Search for the cell housing the specified text and yield its [x, y] center coordinate. 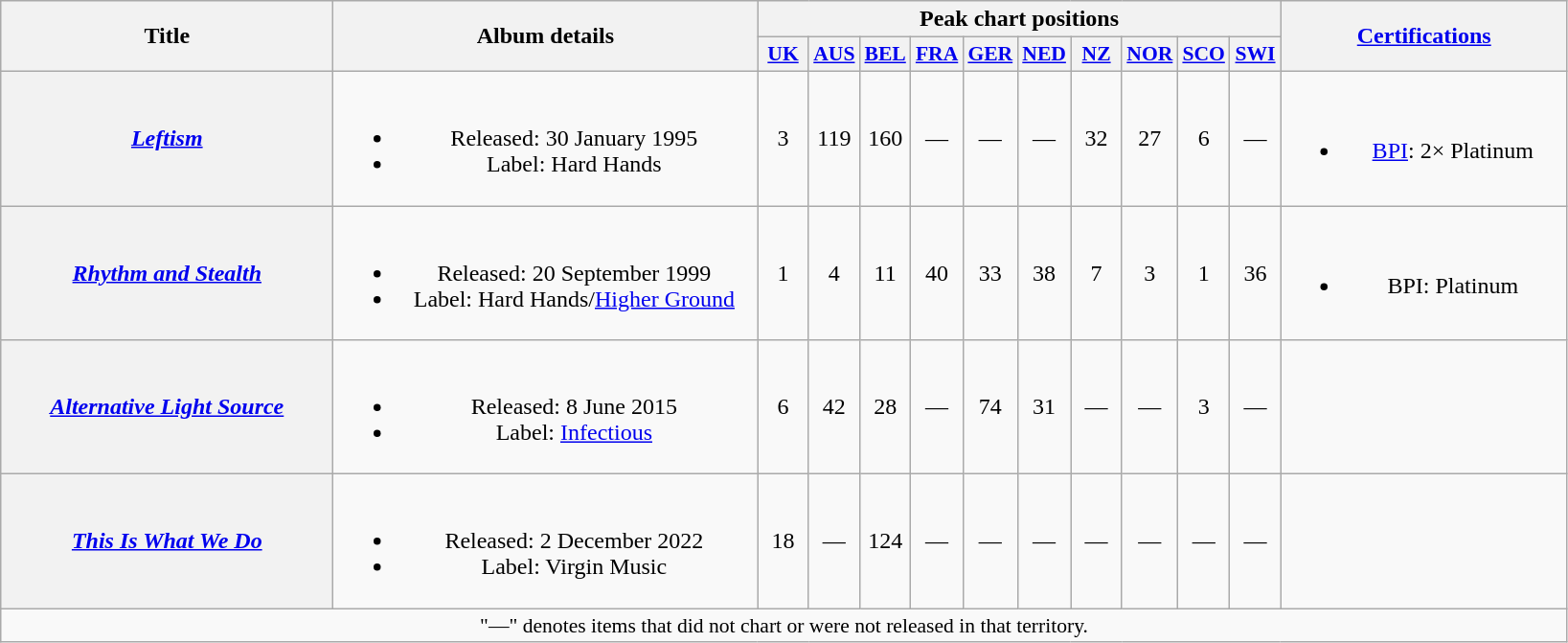
Title [167, 36]
BEL [885, 55]
Leftism [167, 138]
4 [833, 272]
Released: 2 December 2022Label: Virgin Music [546, 541]
42 [833, 407]
Certifications [1423, 36]
36 [1255, 272]
32 [1096, 138]
11 [885, 272]
119 [833, 138]
FRA [937, 55]
31 [1044, 407]
28 [885, 407]
SWI [1255, 55]
BPI: Platinum [1423, 272]
Rhythm and Stealth [167, 272]
124 [885, 541]
AUS [833, 55]
SCO [1203, 55]
NED [1044, 55]
27 [1149, 138]
Album details [546, 36]
NZ [1096, 55]
"—" denotes items that did not chart or were not released in that territory. [784, 626]
Peak chart positions [1019, 19]
40 [937, 272]
160 [885, 138]
33 [990, 272]
This Is What We Do [167, 541]
GER [990, 55]
Released: 20 September 1999Label: Hard Hands/Higher Ground [546, 272]
Alternative Light Source [167, 407]
18 [784, 541]
38 [1044, 272]
Released: 8 June 2015Label: Infectious [546, 407]
NOR [1149, 55]
7 [1096, 272]
Released: 30 January 1995Label: Hard Hands [546, 138]
UK [784, 55]
74 [990, 407]
BPI: 2× Platinum [1423, 138]
